From the cell containing the given text, extract its center point as [x, y] coordinate. 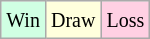
Loss [126, 20]
Win [24, 20]
Draw [72, 20]
